Determine the (x, y) coordinate at the center of the cell enclosing the given text.  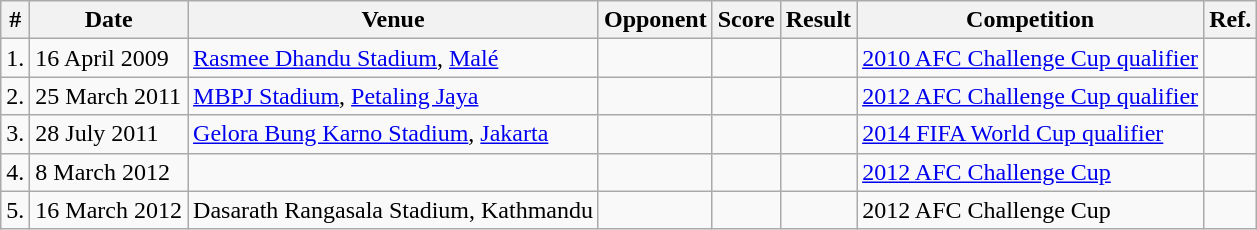
Dasarath Rangasala Stadium, Kathmandu (394, 210)
Gelora Bung Karno Stadium, Jakarta (394, 134)
2. (16, 96)
MBPJ Stadium, Petaling Jaya (394, 96)
25 March 2011 (109, 96)
1. (16, 58)
Opponent (655, 20)
8 March 2012 (109, 172)
Rasmee Dhandu Stadium, Malé (394, 58)
2012 AFC Challenge Cup qualifier (1030, 96)
3. (16, 134)
4. (16, 172)
Score (746, 20)
Competition (1030, 20)
28 July 2011 (109, 134)
2014 FIFA World Cup qualifier (1030, 134)
16 April 2009 (109, 58)
16 March 2012 (109, 210)
Venue (394, 20)
5. (16, 210)
Date (109, 20)
2010 AFC Challenge Cup qualifier (1030, 58)
Ref. (1230, 20)
Result (818, 20)
# (16, 20)
